For the text-containing cell, return its midpoint in (X, Y) coordinate format. 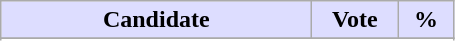
% (426, 20)
Candidate (156, 20)
Vote (355, 20)
